Output the [X, Y] coordinate of the center of the cell containing the given text.  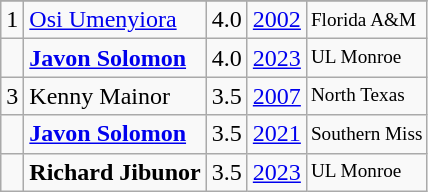
Kenny Mainor [115, 96]
Richard Jibunor [115, 172]
Florida A&M [366, 20]
2021 [276, 134]
3 [12, 96]
Osi Umenyiora [115, 20]
1 [12, 20]
North Texas [366, 96]
2002 [276, 20]
2007 [276, 96]
Southern Miss [366, 134]
